Capture the cell that displays the provided text and extract its [x, y] central coordinate. 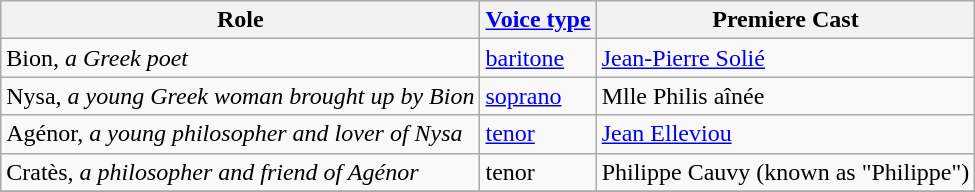
Jean Elleviou [786, 134]
Cratès, a philosopher and friend of Agénor [240, 172]
Philippe Cauvy (known as "Philippe") [786, 172]
Premiere Cast [786, 20]
Nysa, a young Greek woman brought up by Bion [240, 96]
Bion, a Greek poet [240, 58]
baritone [538, 58]
Voice type [538, 20]
soprano [538, 96]
Jean-Pierre Solié [786, 58]
Agénor, a young philosopher and lover of Nysa [240, 134]
Role [240, 20]
Mlle Philis aînée [786, 96]
